From the cell containing the given text, extract its center point as (x, y) coordinate. 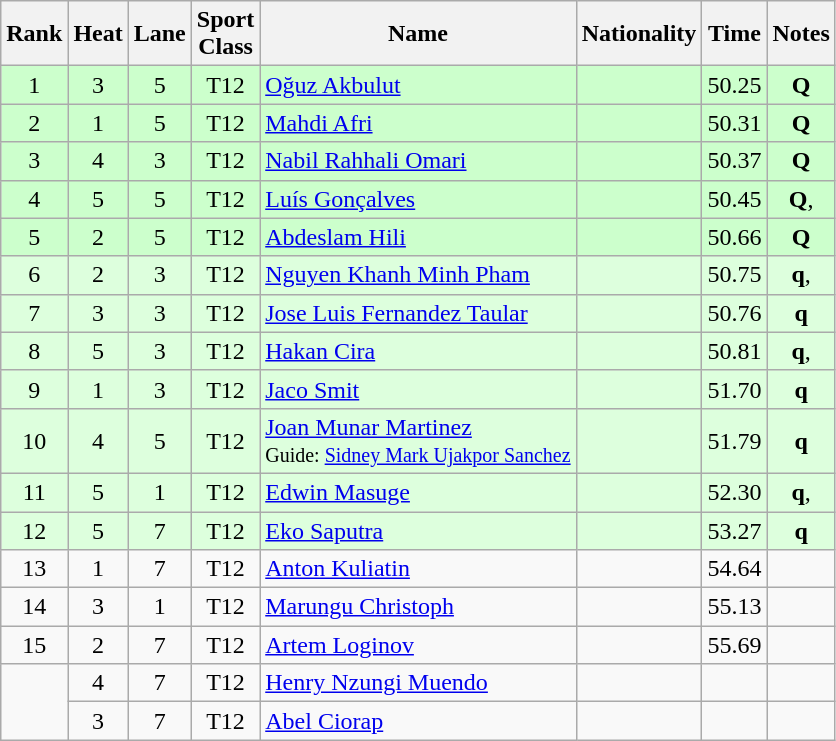
Edwin Masuge (418, 492)
50.37 (734, 161)
54.64 (734, 569)
6 (34, 275)
50.45 (734, 199)
Q, (801, 199)
50.66 (734, 237)
55.69 (734, 645)
55.13 (734, 607)
Heat (98, 34)
Rank (34, 34)
50.31 (734, 123)
50.81 (734, 351)
Mahdi Afri (418, 123)
14 (34, 607)
50.76 (734, 313)
51.79 (734, 440)
Anton Kuliatin (418, 569)
Jaco Smit (418, 389)
Oğuz Akbulut (418, 85)
Joan Munar MartinezGuide: Sidney Mark Ujakpor Sanchez (418, 440)
8 (34, 351)
52.30 (734, 492)
Abel Ciorap (418, 721)
53.27 (734, 531)
12 (34, 531)
Abdeslam Hili (418, 237)
15 (34, 645)
Name (418, 34)
Jose Luis Fernandez Taular (418, 313)
Henry Nzungi Muendo (418, 683)
Luís Gonçalves (418, 199)
Lane (160, 34)
Nabil Rahhali Omari (418, 161)
Notes (801, 34)
9 (34, 389)
10 (34, 440)
SportClass (225, 34)
Nationality (639, 34)
Artem Loginov (418, 645)
11 (34, 492)
51.70 (734, 389)
Nguyen Khanh Minh Pham (418, 275)
Marungu Christoph (418, 607)
50.75 (734, 275)
Hakan Cira (418, 351)
50.25 (734, 85)
13 (34, 569)
Time (734, 34)
Eko Saputra (418, 531)
